Identify which cell holds the provided text, then report its (X, Y) central coordinate. 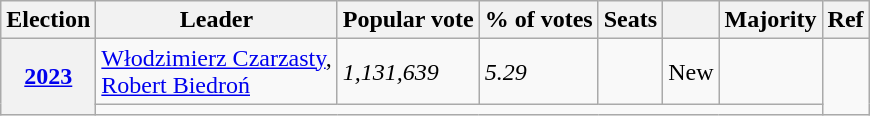
5.29 (538, 72)
New (691, 72)
Włodzimierz Czarzasty,Robert Biedroń (216, 72)
1,131,639 (408, 72)
Majority (770, 20)
2023 (48, 77)
Popular vote (408, 20)
Election (48, 20)
% of votes (538, 20)
Leader (216, 20)
Ref (846, 20)
Seats (630, 20)
